Return (X, Y) of the center of cell containing provided text 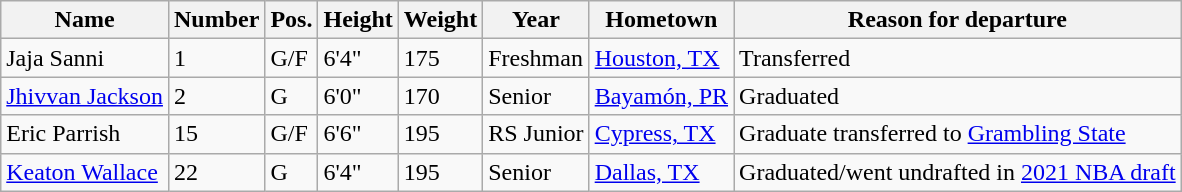
6'0" (358, 96)
RS Junior (536, 134)
Weight (440, 20)
Bayamón, PR (661, 96)
Number (216, 20)
22 (216, 172)
Reason for departure (958, 20)
6'6" (358, 134)
Freshman (536, 58)
2 (216, 96)
Transferred (958, 58)
Graduated/went undrafted in 2021 NBA draft (958, 172)
Eric Parrish (85, 134)
1 (216, 58)
Keaton Wallace (85, 172)
Dallas, TX (661, 172)
170 (440, 96)
Hometown (661, 20)
175 (440, 58)
Name (85, 20)
Graduate transferred to Grambling State (958, 134)
Pos. (292, 20)
Jaja Sanni (85, 58)
Graduated (958, 96)
Year (536, 20)
Cypress, TX (661, 134)
Height (358, 20)
Jhivvan Jackson (85, 96)
Houston, TX (661, 58)
15 (216, 134)
